Output the [X, Y] coordinate of the center of the cell containing the given text.  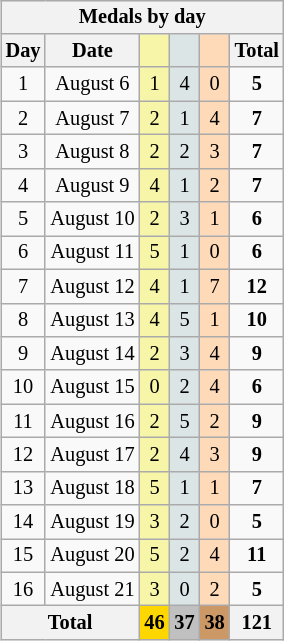
14 [24, 522]
Medals by day [142, 17]
August 17 [92, 455]
August 14 [92, 354]
Date [92, 51]
8 [24, 320]
August 12 [92, 286]
13 [24, 488]
August 15 [92, 387]
August 21 [92, 589]
August 11 [92, 253]
August 19 [92, 522]
121 [257, 623]
46 [154, 623]
August 8 [92, 152]
37 [185, 623]
38 [215, 623]
August 10 [92, 219]
Day [24, 51]
August 9 [92, 185]
August 7 [92, 118]
August 18 [92, 488]
August 6 [92, 84]
August 13 [92, 320]
15 [24, 556]
August 16 [92, 421]
16 [24, 589]
August 20 [92, 556]
